From the cell containing the given text, extract its center point as (X, Y) coordinate. 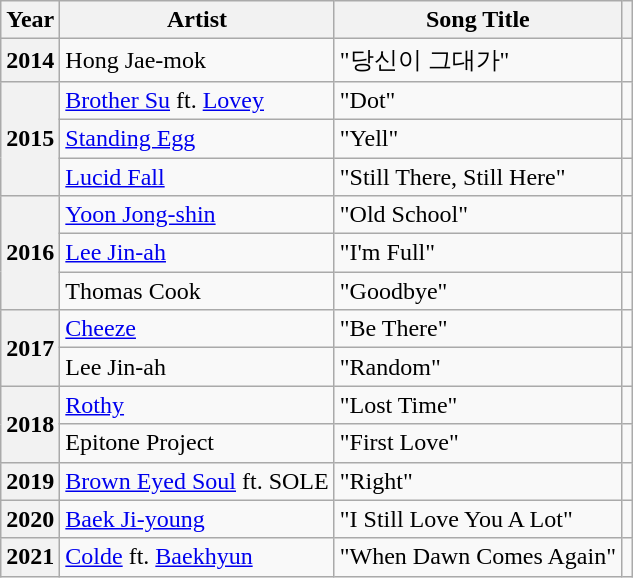
Thomas Cook (197, 291)
Rothy (197, 405)
Yoon Jong-shin (197, 215)
2017 (30, 348)
"I'm Full" (478, 253)
2014 (30, 60)
2015 (30, 138)
2019 (30, 481)
"First Love" (478, 443)
Lucid Fall (197, 177)
Hong Jae-mok (197, 60)
Brother Su ft. Lovey (197, 100)
2020 (30, 519)
"Lost Time" (478, 405)
Artist (197, 20)
Standing Egg (197, 138)
"Goodbye" (478, 291)
"Right" (478, 481)
Brown Eyed Soul ft. SOLE (197, 481)
"Random" (478, 367)
2021 (30, 557)
"Yell" (478, 138)
"I Still Love You A Lot" (478, 519)
"When Dawn Comes Again" (478, 557)
Epitone Project (197, 443)
"Old School" (478, 215)
"Be There" (478, 329)
Year (30, 20)
2016 (30, 253)
"당신이 그대가" (478, 60)
Colde ft. Baekhyun (197, 557)
Baek Ji-young (197, 519)
Cheeze (197, 329)
Song Title (478, 20)
"Still There, Still Here" (478, 177)
2018 (30, 424)
"Dot" (478, 100)
